Detect which cell encompasses the target text, then output its (X, Y) center coordinate. 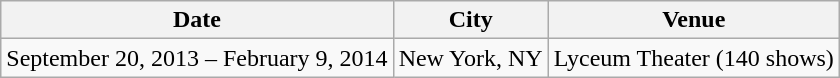
City (470, 20)
September 20, 2013 – February 9, 2014 (197, 58)
Date (197, 20)
Venue (694, 20)
Lyceum Theater (140 shows) (694, 58)
New York, NY (470, 58)
